Detect which cell encompasses the target text, then output its (X, Y) center coordinate. 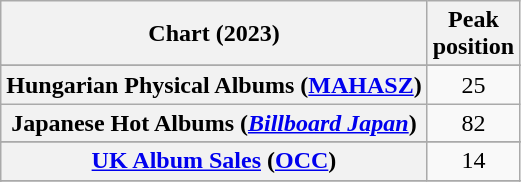
Peakposition (473, 34)
UK Album Sales (OCC) (214, 161)
Chart (2023) (214, 34)
Japanese Hot Albums (Billboard Japan) (214, 123)
25 (473, 85)
82 (473, 123)
Hungarian Physical Albums (MAHASZ) (214, 85)
14 (473, 161)
